Locate the cell with the specified text and output its [x, y] center coordinate. 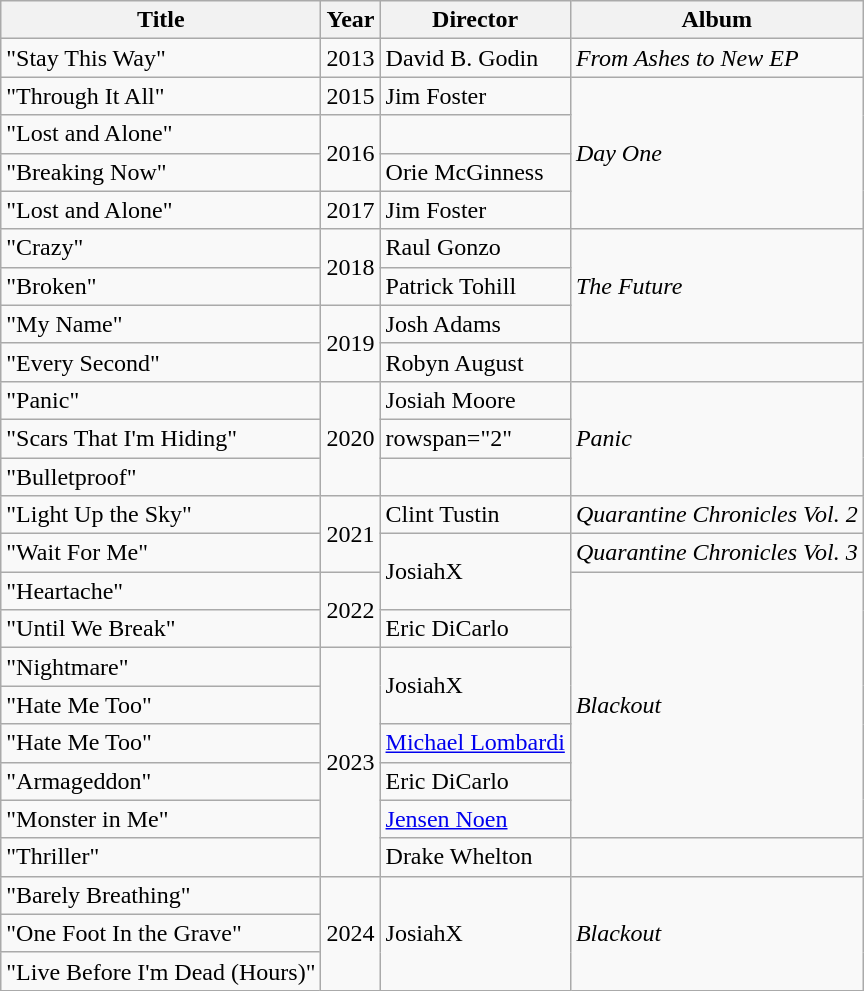
"Stay This Way" [161, 58]
2018 [350, 267]
Michael Lombardi [475, 743]
2021 [350, 534]
"Light Up the Sky" [161, 515]
Raul Gonzo [475, 248]
"Breaking Now" [161, 172]
"Bulletproof" [161, 477]
rowspan="2" [475, 438]
2013 [350, 58]
Title [161, 20]
Year [350, 20]
Panic [716, 438]
"One Foot In the Grave" [161, 933]
Director [475, 20]
From Ashes to New EP [716, 58]
Josiah Moore [475, 400]
"Monster in Me" [161, 819]
"Broken" [161, 286]
"Scars That I'm Hiding" [161, 438]
2023 [350, 762]
2022 [350, 610]
"Through It All" [161, 96]
Clint Tustin [475, 515]
"Wait For Me" [161, 553]
"Heartache" [161, 591]
2019 [350, 343]
"Until We Break" [161, 629]
The Future [716, 286]
"Crazy" [161, 248]
Jensen Noen [475, 819]
"My Name" [161, 324]
2016 [350, 153]
"Panic" [161, 400]
2015 [350, 96]
2017 [350, 210]
Quarantine Chronicles Vol. 2 [716, 515]
Album [716, 20]
"Nightmare" [161, 667]
Drake Whelton [475, 857]
2024 [350, 933]
"Barely Breathing" [161, 895]
Orie McGinness [475, 172]
"Live Before I'm Dead (Hours)" [161, 971]
Quarantine Chronicles Vol. 3 [716, 553]
"Thriller" [161, 857]
2020 [350, 438]
Josh Adams [475, 324]
Patrick Tohill [475, 286]
"Armageddon" [161, 781]
David B. Godin [475, 58]
"Every Second" [161, 362]
Robyn August [475, 362]
Day One [716, 153]
